Output the [X, Y] coordinate of the center of the cell containing the given text.  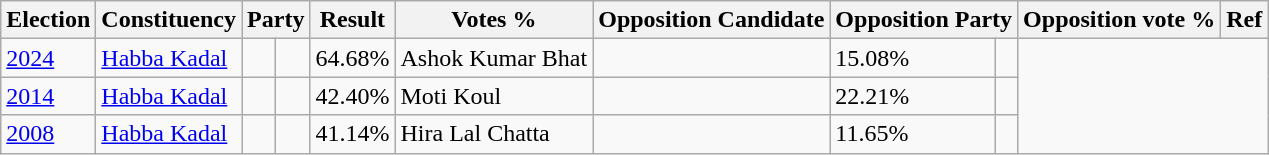
Moti Koul [494, 96]
64.68% [352, 58]
Constituency [169, 20]
22.21% [913, 96]
42.40% [352, 96]
2014 [48, 96]
Ref [1244, 20]
Opposition Candidate [712, 20]
Opposition Party [924, 20]
41.14% [352, 134]
Result [352, 20]
2008 [48, 134]
Party [276, 20]
Election [48, 20]
Ashok Kumar Bhat [494, 58]
15.08% [913, 58]
2024 [48, 58]
11.65% [913, 134]
Hira Lal Chatta [494, 134]
Opposition vote % [1120, 20]
Votes % [494, 20]
